Identify which cell holds the provided text, then report its [X, Y] central coordinate. 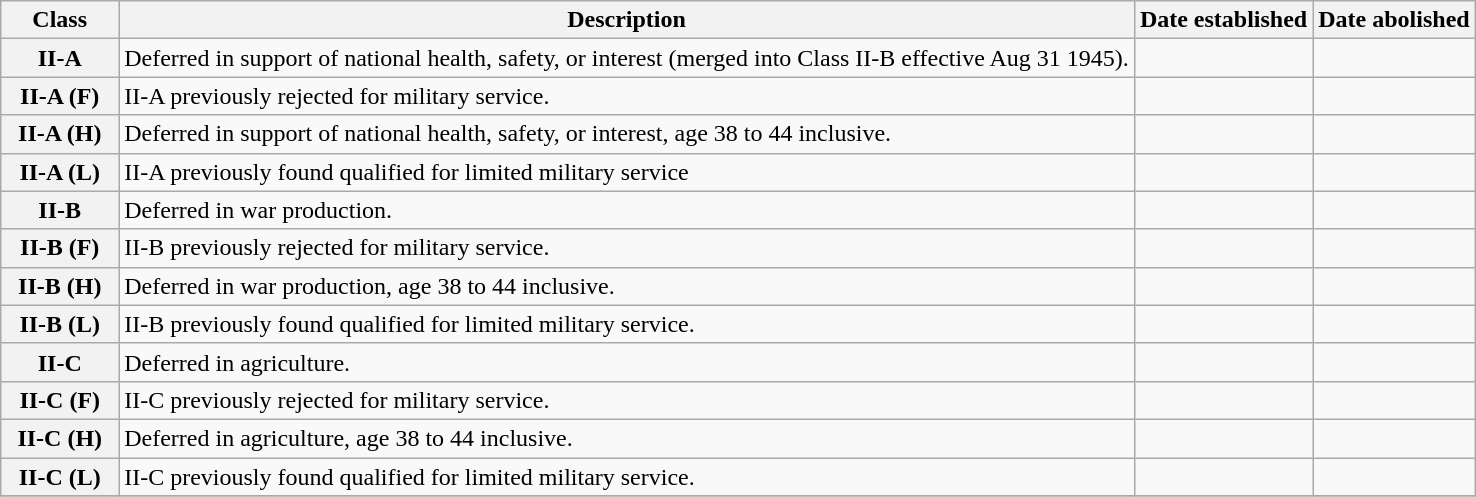
Deferred in support of national health, safety, or interest, age 38 to 44 inclusive. [627, 134]
II-C (F) [60, 400]
Description [627, 20]
II-A (F) [60, 96]
Deferred in agriculture. [627, 362]
II-B [60, 210]
II-C previously found qualified for limited military service. [627, 477]
Date abolished [1394, 20]
II-A (L) [60, 172]
II-A [60, 58]
II-B (L) [60, 324]
II-A previously found qualified for limited military service [627, 172]
Class [60, 20]
Deferred in war production. [627, 210]
II-B (F) [60, 248]
Deferred in agriculture, age 38 to 44 inclusive. [627, 438]
II-A (H) [60, 134]
II-C previously rejected for military service. [627, 400]
Date established [1223, 20]
II-B previously rejected for military service. [627, 248]
II-B previously found qualified for limited military service. [627, 324]
II-B (H) [60, 286]
II-C (L) [60, 477]
II-C (H) [60, 438]
II-C [60, 362]
Deferred in support of national health, safety, or interest (merged into Class II-B effective Aug 31 1945). [627, 58]
Deferred in war production, age 38 to 44 inclusive. [627, 286]
II-A previously rejected for military service. [627, 96]
